Pinpoint the cell where the given text exists, returning its (X, Y) midpoint coordinate. 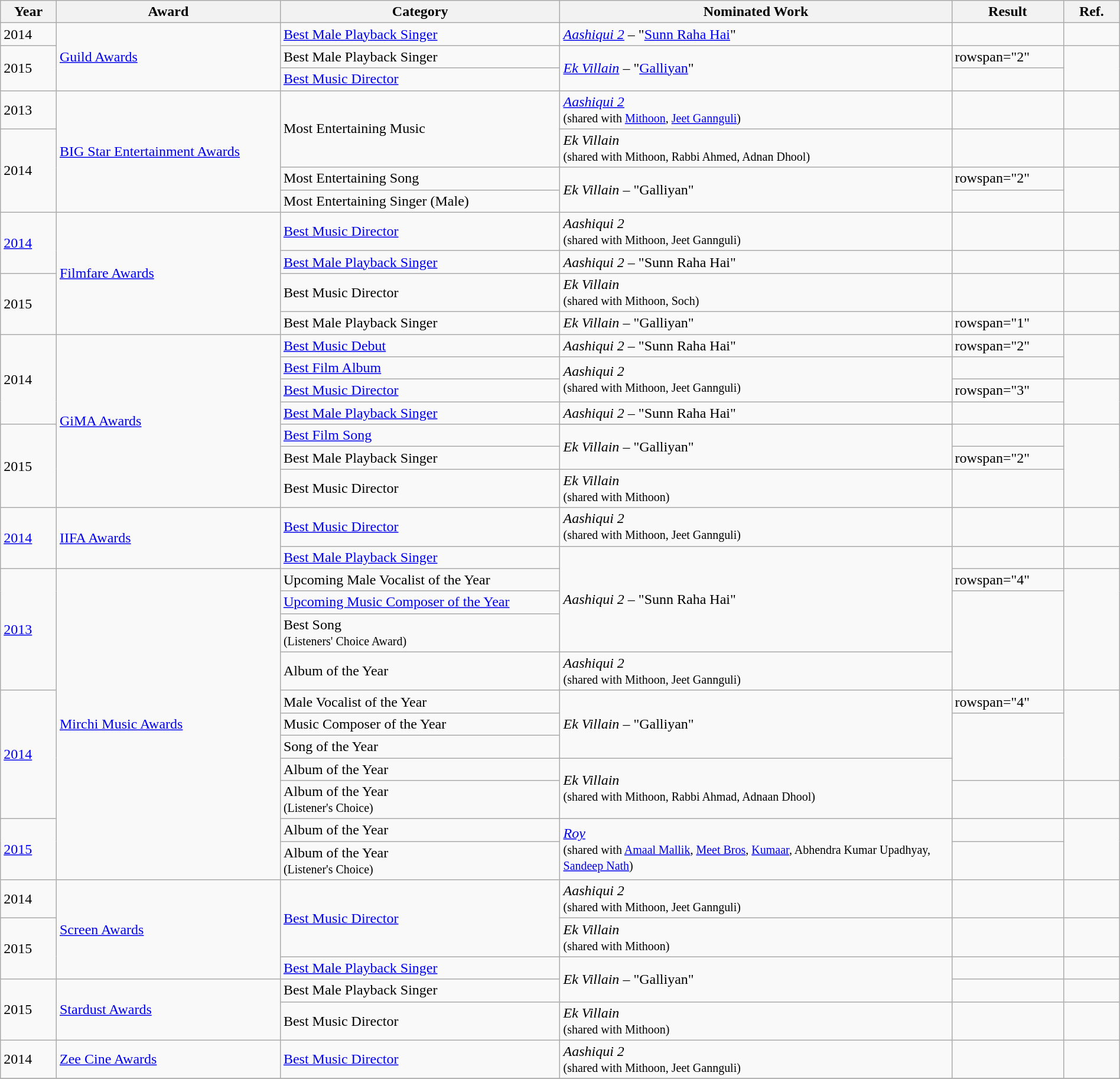
Screen Awards (168, 929)
IIFA Awards (168, 538)
Result (1008, 12)
Best Song(Listeners' Choice Award) (420, 632)
Stardust Awards (168, 1009)
Ek Villain(shared with Mithoon, Soch) (756, 292)
Roy(shared with Amaal Mallik, Meet Bros, Kumaar, Abhendra Kumar Upadhyay, Sandeep Nath) (756, 850)
Ek Villain(shared with Mithoon, Rabbi Ahmad, Adnaan Dhool) (756, 788)
Zee Cine Awards (168, 1059)
Upcoming Male Vocalist of the Year (420, 580)
Ref. (1092, 12)
Best Film Song (420, 435)
Award (168, 12)
Filmfare Awards (168, 273)
Most Entertaining Singer (Male) (420, 201)
Most Entertaining Music (420, 129)
GiMA Awards (168, 421)
Aashiqui 2 (shared with Mithoon, Jeet Gannguli) (756, 899)
Song of the Year (420, 746)
Upcoming Music Composer of the Year (420, 602)
Music Composer of the Year (420, 724)
Ek Villain(shared with Mithoon, Rabbi Ahmed, Adnan Dhool) (756, 148)
Mirchi Music Awards (168, 724)
Best Film Album (420, 368)
BIG Star Entertainment Awards (168, 151)
Year (28, 12)
Guild Awards (168, 57)
Best Music Debut (420, 346)
Most Entertaining Song (420, 178)
Male Vocalist of the Year (420, 701)
Nominated Work (756, 12)
Category (420, 12)
rowspan="3" (1008, 391)
rowspan="1" (1008, 323)
